Find where the given text appears and provide that cell's center as [x, y] coordinate. 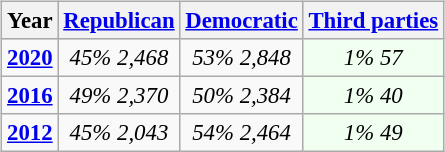
45% 2,043 [119, 133]
53% 2,848 [242, 58]
Year [30, 21]
49% 2,370 [119, 96]
1% 49 [373, 133]
2016 [30, 96]
Democratic [242, 21]
2020 [30, 58]
1% 40 [373, 96]
2012 [30, 133]
1% 57 [373, 58]
54% 2,464 [242, 133]
45% 2,468 [119, 58]
Third parties [373, 21]
50% 2,384 [242, 96]
Republican [119, 21]
